For the text-containing cell, return its midpoint in (X, Y) coordinate format. 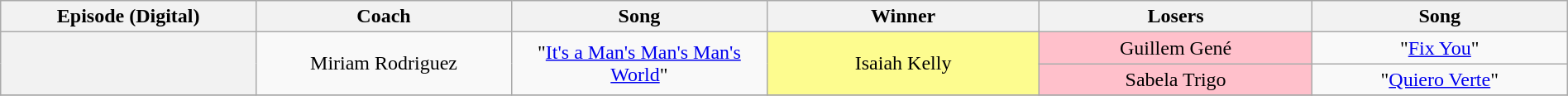
Episode (Digital) (129, 17)
Guillem Gené (1176, 48)
Winner (903, 17)
Losers (1176, 17)
Miriam Rodriguez (384, 64)
Sabela Trigo (1176, 79)
"It's a Man's Man's Man's World" (638, 64)
"Fix You" (1439, 48)
Coach (384, 17)
Isaiah Kelly (903, 64)
"Quiero Verte" (1439, 79)
